For the text-containing cell, return its midpoint in (X, Y) coordinate format. 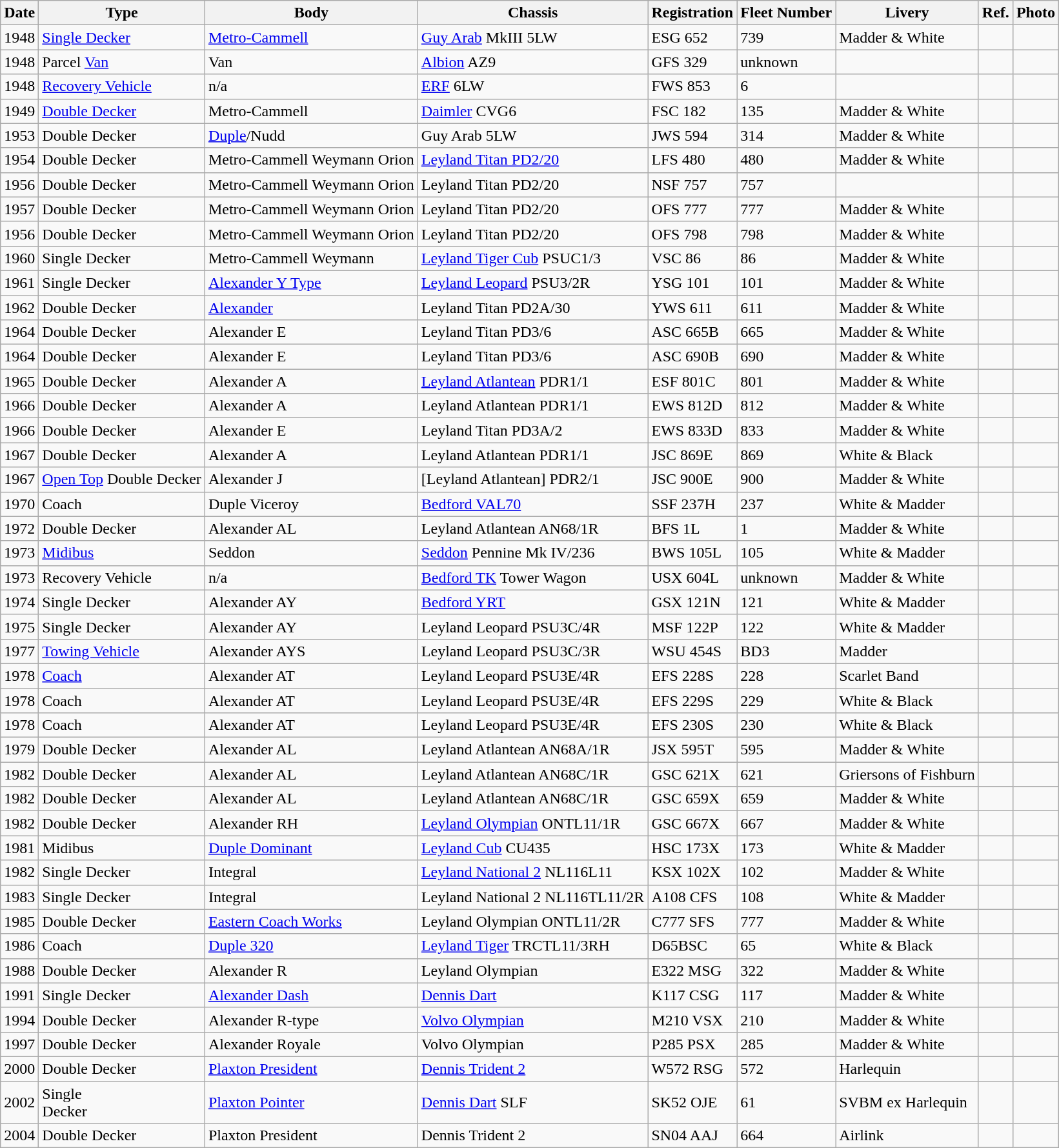
Leyland National 2 NL116L11 (533, 872)
Alexander AYS (311, 651)
900 (786, 479)
664 (786, 1136)
Leyland Olympian (533, 971)
GSC 621X (692, 774)
Van (311, 62)
D65BSC (692, 946)
105 (786, 553)
595 (786, 750)
Leyland Atlantean AN68A/1R (533, 750)
KSX 102X (692, 872)
659 (786, 799)
812 (786, 406)
Bedford YRT (533, 602)
NSF 757 (692, 185)
Leyland Titan PD3A/2 (533, 430)
Open Top Double Decker (122, 479)
Towing Vehicle (122, 651)
Scarlet Band (907, 676)
1997 (19, 1044)
Leyland Cub CU435 (533, 848)
Duple Dominant (311, 848)
SingleDecker (122, 1102)
117 (786, 995)
ERF 6LW (533, 86)
1986 (19, 946)
Duple/Nudd (311, 136)
ASC 690B (692, 357)
Guy Arab 5LW (533, 136)
EFS 228S (692, 676)
6 (786, 86)
Leyland Leopard PSU3C/4R (533, 627)
65 (786, 946)
108 (786, 897)
W572 RSG (692, 1069)
Dennis Dart SLF (533, 1102)
1972 (19, 529)
801 (786, 381)
Ref. (995, 13)
FWS 853 (692, 86)
621 (786, 774)
ASC 665B (692, 332)
Dennis Dart (533, 995)
Airlink (907, 1136)
572 (786, 1069)
690 (786, 357)
WSU 454S (692, 651)
OFS 777 (692, 209)
322 (786, 971)
135 (786, 111)
1981 (19, 848)
SSF 237H (692, 504)
121 (786, 602)
1957 (19, 209)
480 (786, 160)
JSC 869E (692, 455)
Livery (907, 13)
OFS 798 (692, 234)
1965 (19, 381)
Leyland Olympian ONTL11/1R (533, 823)
739 (786, 37)
Alexander Y Type (311, 283)
Alexander R-type (311, 1020)
611 (786, 308)
Leyland Tiger Cub PSUC1/3 (533, 258)
Bedford TK Tower Wagon (533, 578)
SVBM ex Harlequin (907, 1102)
Leyland Leopard PSU3/2R (533, 283)
EWS 833D (692, 430)
Madder (907, 651)
Duple 320 (311, 946)
Bedford VAL70 (533, 504)
HSC 173X (692, 848)
Chassis (533, 13)
1991 (19, 995)
GSC 667X (692, 823)
Plaxton Pointer (311, 1102)
Body (311, 13)
Leyland Leopard PSU3C/3R (533, 651)
VSC 86 (692, 258)
798 (786, 234)
BD3 (786, 651)
Seddon (311, 553)
JSC 900E (692, 479)
1985 (19, 921)
Leyland Tiger TRCTL11/3RH (533, 946)
Leyland National 2 NL116TL11/2R (533, 897)
102 (786, 872)
Type (122, 13)
Seddon Pennine Mk IV/236 (533, 553)
Daimler CVG6 (533, 111)
FSC 182 (692, 111)
Metro-Cammell Weymann (311, 258)
1961 (19, 283)
667 (786, 823)
2002 (19, 1102)
61 (786, 1102)
P285 PSX (692, 1044)
869 (786, 455)
Eastern Coach Works (311, 921)
BFS 1L (692, 529)
Alexander J (311, 479)
1977 (19, 651)
1962 (19, 308)
GFS 329 (692, 62)
GSC 659X (692, 799)
Albion AZ9 (533, 62)
122 (786, 627)
M210 VSX (692, 1020)
2004 (19, 1136)
1953 (19, 136)
833 (786, 430)
ESF 801C (692, 381)
1 (786, 529)
Duple Viceroy (311, 504)
JSX 595T (692, 750)
BWS 105L (692, 553)
230 (786, 725)
101 (786, 283)
1974 (19, 602)
K117 CSG (692, 995)
Alexander RH (311, 823)
1970 (19, 504)
E322 MSG (692, 971)
229 (786, 700)
YSG 101 (692, 283)
MSF 122P (692, 627)
1983 (19, 897)
210 (786, 1020)
Harlequin (907, 1069)
228 (786, 676)
757 (786, 185)
665 (786, 332)
314 (786, 136)
173 (786, 848)
Alexander R (311, 971)
Leyland Titan PD2A/30 (533, 308)
Griersons of Fishburn (907, 774)
Alexander Royale (311, 1044)
EWS 812D (692, 406)
Alexander Dash (311, 995)
A108 CFS (692, 897)
Leyland Olympian ONTL11/2R (533, 921)
Alexander (311, 308)
1949 (19, 111)
YWS 611 (692, 308)
Date (19, 13)
Guy Arab MkIII 5LW (533, 37)
EFS 229S (692, 700)
Registration (692, 13)
JWS 594 (692, 136)
SK52 OJE (692, 1102)
1960 (19, 258)
2000 (19, 1069)
GSX 121N (692, 602)
Parcel Van (122, 62)
1994 (19, 1020)
1979 (19, 750)
SN04 AAJ (692, 1136)
ESG 652 (692, 37)
LFS 480 (692, 160)
C777 SFS (692, 921)
Photo (1035, 13)
EFS 230S (692, 725)
USX 604L (692, 578)
237 (786, 504)
Fleet Number (786, 13)
1954 (19, 160)
1988 (19, 971)
86 (786, 258)
Leyland Atlantean AN68/1R (533, 529)
285 (786, 1044)
1975 (19, 627)
[Leyland Atlantean] PDR2/1 (533, 479)
